Identify which cell holds the provided text, then report its [x, y] central coordinate. 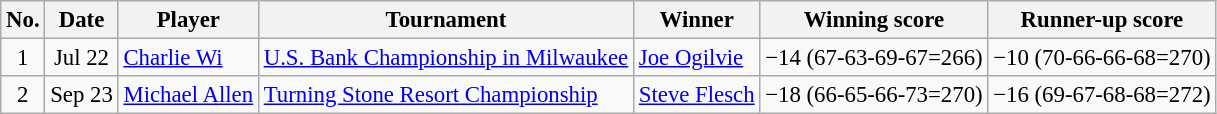
−18 (66-65-66-73=270) [874, 95]
Player [188, 20]
U.S. Bank Championship in Milwaukee [446, 58]
Sep 23 [82, 95]
Turning Stone Resort Championship [446, 95]
Steve Flesch [697, 95]
Michael Allen [188, 95]
No. [23, 20]
Winning score [874, 20]
Winner [697, 20]
Tournament [446, 20]
Charlie Wi [188, 58]
Jul 22 [82, 58]
Runner-up score [1102, 20]
1 [23, 58]
−10 (70-66-66-68=270) [1102, 58]
Date [82, 20]
−14 (67-63-69-67=266) [874, 58]
−16 (69-67-68-68=272) [1102, 95]
2 [23, 95]
Joe Ogilvie [697, 58]
